Output the [X, Y] coordinate of the center of the cell containing the given text.  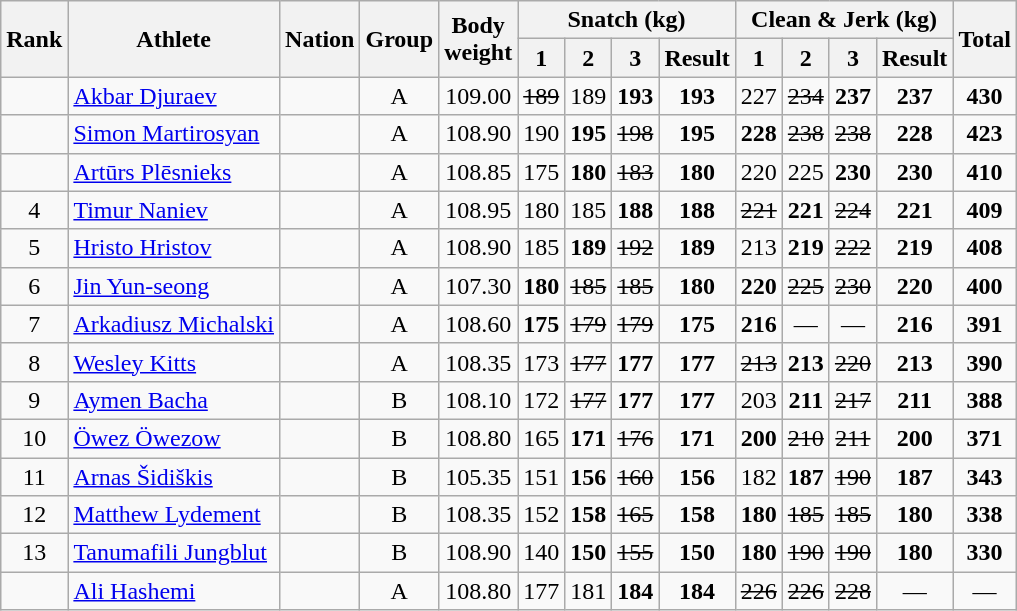
430 [985, 96]
172 [542, 400]
203 [758, 400]
151 [542, 477]
Group [400, 39]
192 [636, 248]
390 [985, 362]
Wesley Kitts [174, 362]
210 [806, 438]
217 [852, 400]
152 [542, 515]
338 [985, 515]
Artūrs Plēsnieks [174, 172]
410 [985, 172]
391 [985, 324]
330 [985, 553]
Total [985, 39]
176 [636, 438]
108.10 [478, 400]
388 [985, 400]
Jin Yun-seong [174, 286]
Athlete [174, 39]
Öwez Öwezow [174, 438]
Hristo Hristov [174, 248]
Ali Hashemi [174, 591]
6 [34, 286]
Arkadiusz Michalski [174, 324]
400 [985, 286]
227 [758, 96]
182 [758, 477]
Snatch (kg) [627, 20]
107.30 [478, 286]
198 [636, 134]
9 [34, 400]
155 [636, 553]
108.95 [478, 210]
Aymen Bacha [174, 400]
160 [636, 477]
Bodyweight [478, 39]
108.60 [478, 324]
343 [985, 477]
Nation [320, 39]
423 [985, 134]
11 [34, 477]
Simon Martirosyan [174, 134]
4 [34, 210]
12 [34, 515]
Matthew Lydement [174, 515]
Akbar Djuraev [174, 96]
371 [985, 438]
13 [34, 553]
173 [542, 362]
7 [34, 324]
224 [852, 210]
409 [985, 210]
Rank [34, 39]
8 [34, 362]
105.35 [478, 477]
408 [985, 248]
10 [34, 438]
234 [806, 96]
Timur Naniev [174, 210]
Clean & Jerk (kg) [844, 20]
140 [542, 553]
Arnas Šidiškis [174, 477]
5 [34, 248]
222 [852, 248]
183 [636, 172]
Tanumafili Jungblut [174, 553]
181 [588, 591]
109.00 [478, 96]
108.85 [478, 172]
